Identify which cell holds the provided text, then report its (x, y) central coordinate. 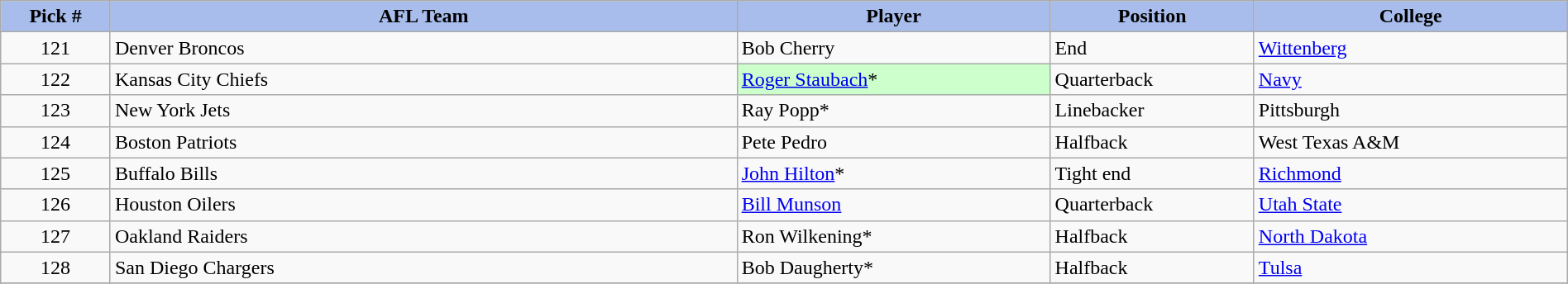
Tulsa (1411, 267)
Denver Broncos (423, 48)
Kansas City Chiefs (423, 79)
West Texas A&M (1411, 142)
North Dakota (1411, 236)
John Hilton* (893, 173)
Houston Oilers (423, 205)
Bob Daugherty* (893, 267)
124 (56, 142)
Player (893, 17)
Linebacker (1152, 111)
Bob Cherry (893, 48)
Boston Patriots (423, 142)
126 (56, 205)
End (1152, 48)
Pick # (56, 17)
Buffalo Bills (423, 173)
Ron Wilkening* (893, 236)
Roger Staubach* (893, 79)
College (1411, 17)
Oakland Raiders (423, 236)
Position (1152, 17)
Ray Popp* (893, 111)
127 (56, 236)
128 (56, 267)
122 (56, 79)
123 (56, 111)
Pete Pedro (893, 142)
Richmond (1411, 173)
121 (56, 48)
Wittenberg (1411, 48)
Tight end (1152, 173)
Utah State (1411, 205)
AFL Team (423, 17)
San Diego Chargers (423, 267)
Pittsburgh (1411, 111)
New York Jets (423, 111)
Navy (1411, 79)
125 (56, 173)
Bill Munson (893, 205)
